For the text-containing cell, return its midpoint in (X, Y) coordinate format. 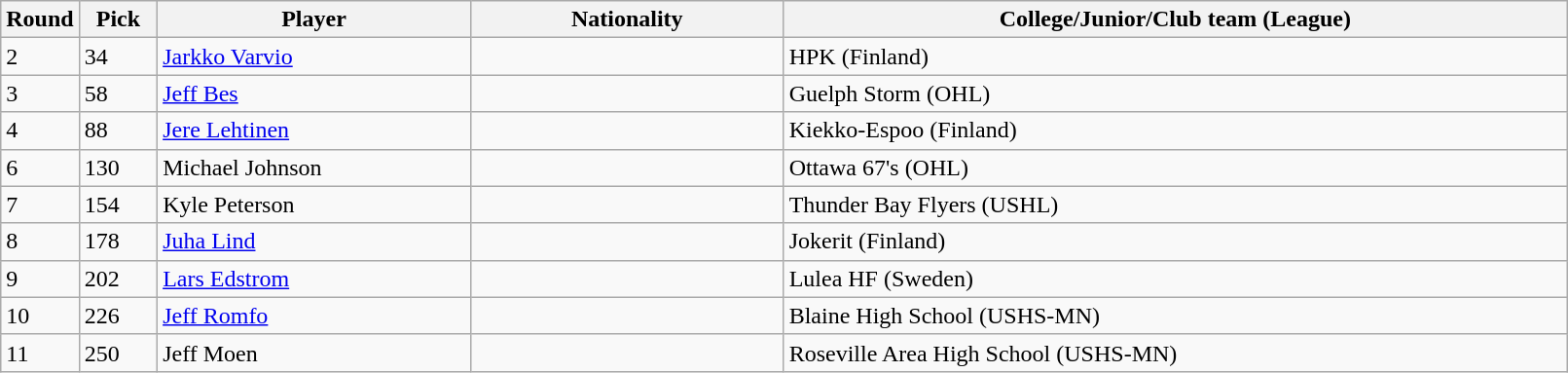
7 (40, 205)
Roseville Area High School (USHS-MN) (1175, 353)
34 (118, 56)
Thunder Bay Flyers (USHL) (1175, 205)
88 (118, 131)
Jere Lehtinen (314, 131)
10 (40, 316)
8 (40, 242)
Player (314, 19)
154 (118, 205)
4 (40, 131)
Michael Johnson (314, 168)
130 (118, 168)
Kyle Peterson (314, 205)
Guelph Storm (OHL) (1175, 93)
3 (40, 93)
Kiekko-Espoo (Finland) (1175, 131)
Jokerit (Finland) (1175, 242)
11 (40, 353)
College/Junior/Club team (League) (1175, 19)
202 (118, 279)
Lars Edstrom (314, 279)
Jeff Moen (314, 353)
Round (40, 19)
Jarkko Varvio (314, 56)
9 (40, 279)
250 (118, 353)
Pick (118, 19)
Jeff Bes (314, 93)
Juha Lind (314, 242)
Nationality (627, 19)
Ottawa 67's (OHL) (1175, 168)
Lulea HF (Sweden) (1175, 279)
2 (40, 56)
178 (118, 242)
Blaine High School (USHS-MN) (1175, 316)
58 (118, 93)
6 (40, 168)
Jeff Romfo (314, 316)
HPK (Finland) (1175, 56)
226 (118, 316)
